Provide the (X, Y) coordinate of the cell's center where the given text is located.  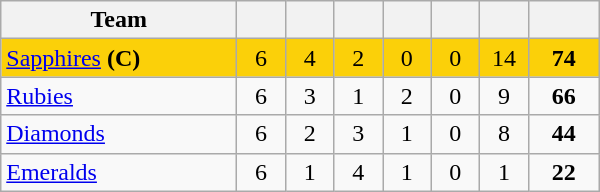
8 (504, 134)
9 (504, 96)
14 (504, 58)
Sapphires (C) (119, 58)
Rubies (119, 96)
Team (119, 20)
22 (564, 172)
66 (564, 96)
74 (564, 58)
Diamonds (119, 134)
Emeralds (119, 172)
44 (564, 134)
